Identify which cell holds the provided text, then report its (x, y) central coordinate. 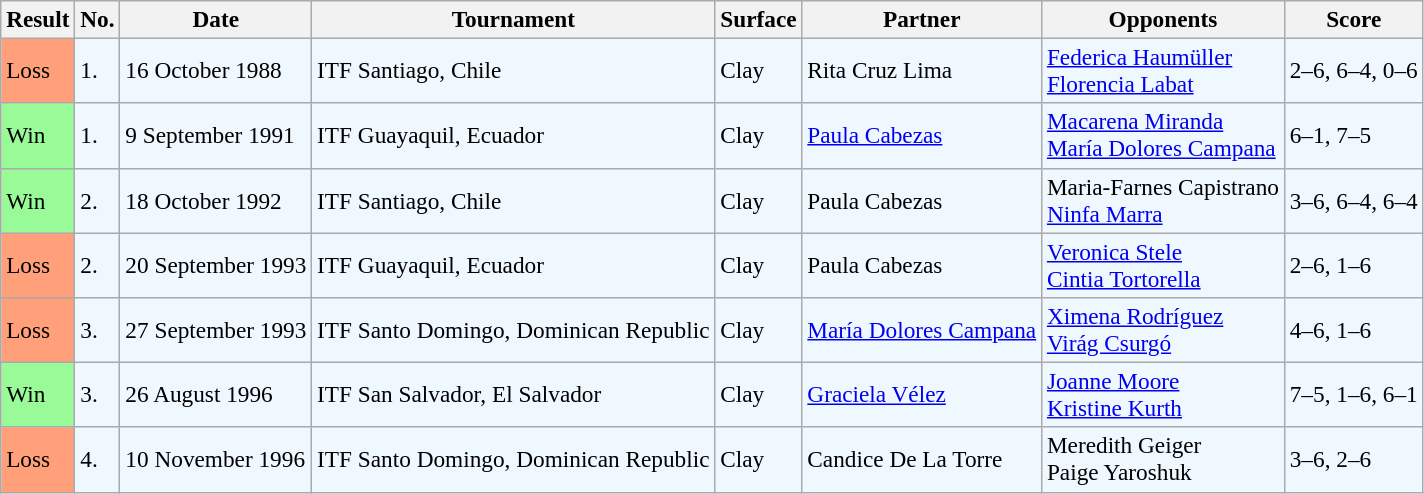
Partner (922, 19)
Candice De La Torre (922, 460)
26 August 1996 (216, 394)
4. (98, 460)
Surface (758, 19)
9 September 1991 (216, 136)
Rita Cruz Lima (922, 70)
Opponents (1164, 19)
Score (1354, 19)
María Dolores Campana (922, 330)
18 October 1992 (216, 200)
Date (216, 19)
Ximena Rodríguez Virág Csurgó (1164, 330)
No. (98, 19)
Joanne Moore Kristine Kurth (1164, 394)
16 October 1988 (216, 70)
10 November 1996 (216, 460)
Veronica Stele Cintia Tortorella (1164, 264)
Macarena Miranda María Dolores Campana (1164, 136)
3–6, 2–6 (1354, 460)
Tournament (514, 19)
27 September 1993 (216, 330)
ITF San Salvador, El Salvador (514, 394)
Meredith Geiger Paige Yaroshuk (1164, 460)
4–6, 1–6 (1354, 330)
Graciela Vélez (922, 394)
Federica Haumüller Florencia Labat (1164, 70)
6–1, 7–5 (1354, 136)
3–6, 6–4, 6–4 (1354, 200)
20 September 1993 (216, 264)
7–5, 1–6, 6–1 (1354, 394)
Result (38, 19)
2–6, 1–6 (1354, 264)
Maria-Farnes Capistrano Ninfa Marra (1164, 200)
2–6, 6–4, 0–6 (1354, 70)
